Return (x, y) of the center of cell containing provided text 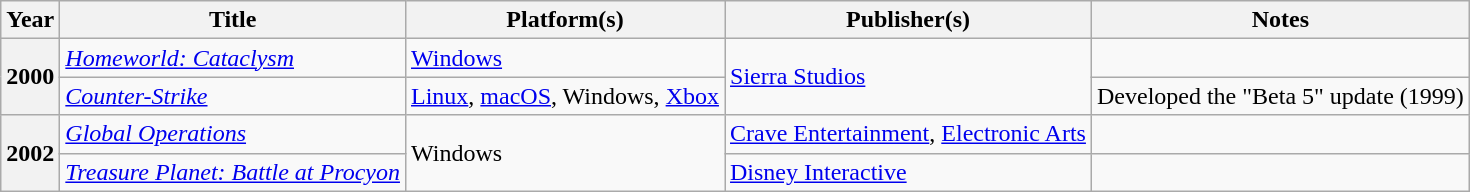
Linux, macOS, Windows, Xbox (564, 96)
Disney Interactive (908, 172)
Counter-Strike (233, 96)
Title (233, 20)
Sierra Studios (908, 77)
Platform(s) (564, 20)
Global Operations (233, 134)
Notes (1280, 20)
Developed the "Beta 5" update (1999) (1280, 96)
Year (30, 20)
Treasure Planet: Battle at Procyon (233, 172)
Crave Entertainment, Electronic Arts (908, 134)
2002 (30, 153)
2000 (30, 77)
Homeworld: Cataclysm (233, 58)
Publisher(s) (908, 20)
